From the cell containing the given text, extract its center point as (X, Y) coordinate. 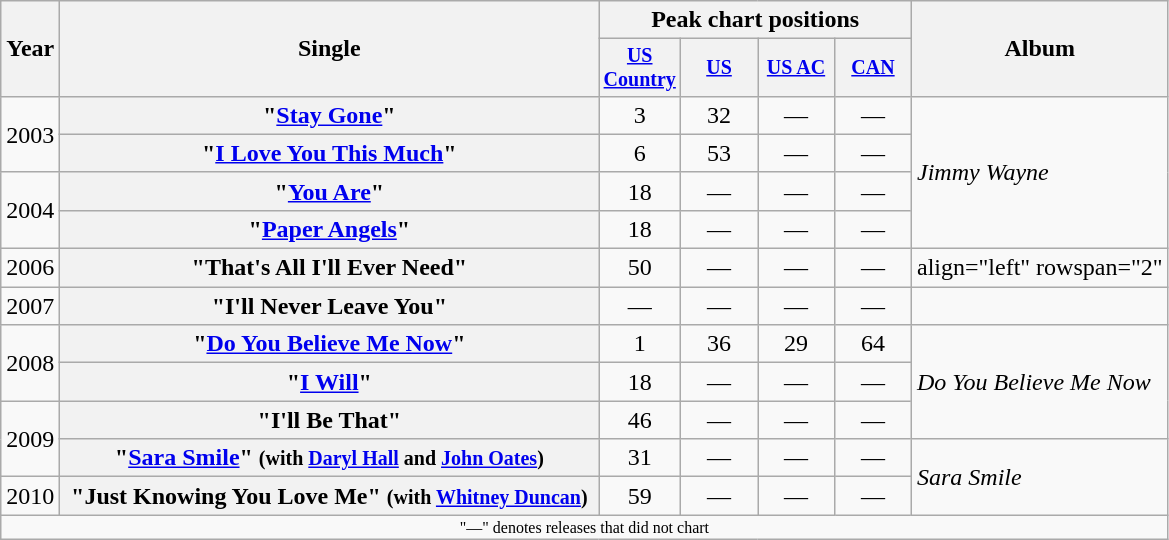
Jimmy Wayne (1040, 172)
Year (30, 49)
32 (720, 115)
2008 (30, 363)
"Stay Gone" (330, 115)
US (720, 68)
6 (640, 153)
2004 (30, 210)
36 (720, 344)
CAN (872, 68)
"You Are" (330, 191)
"I'll Be That" (330, 420)
Do You Believe Me Now (1040, 382)
"—" denotes releases that did not chart (584, 527)
59 (640, 496)
1 (640, 344)
"I Love You This Much" (330, 153)
53 (720, 153)
"I'll Never Leave You" (330, 306)
29 (796, 344)
"Paper Angels" (330, 229)
Single (330, 49)
Album (1040, 49)
US Country (640, 68)
2010 (30, 496)
"Sara Smile" (with Daryl Hall and John Oates) (330, 458)
"Do You Believe Me Now" (330, 344)
align="left" rowspan="2" (1040, 268)
64 (872, 344)
US AC (796, 68)
3 (640, 115)
31 (640, 458)
"I Will" (330, 382)
2003 (30, 134)
2007 (30, 306)
46 (640, 420)
2006 (30, 268)
"Just Knowing You Love Me" (with Whitney Duncan) (330, 496)
Sara Smile (1040, 477)
"That's All I'll Ever Need" (330, 268)
50 (640, 268)
Peak chart positions (756, 20)
2009 (30, 439)
